Find where the given text appears and provide that cell's center as [X, Y] coordinate. 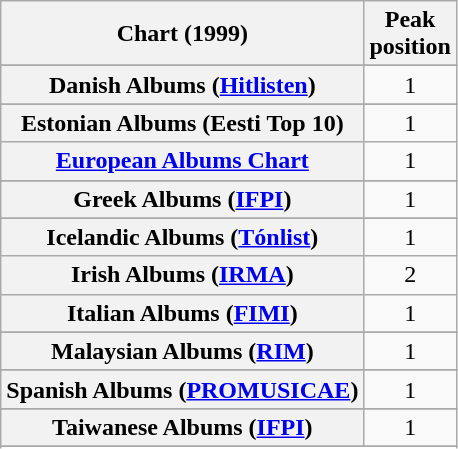
Malaysian Albums (RIM) [182, 351]
Greek Albums (IFPI) [182, 199]
Danish Albums (Hitlisten) [182, 85]
Taiwanese Albums (IFPI) [182, 427]
Chart (1999) [182, 34]
Irish Albums (IRMA) [182, 275]
Peakposition [410, 34]
Italian Albums (FIMI) [182, 313]
2 [410, 275]
Estonian Albums (Eesti Top 10) [182, 123]
Icelandic Albums (Tónlist) [182, 237]
European Albums Chart [182, 161]
Spanish Albums (PROMUSICAE) [182, 389]
